Pinpoint the cell where the given text exists, returning its [X, Y] midpoint coordinate. 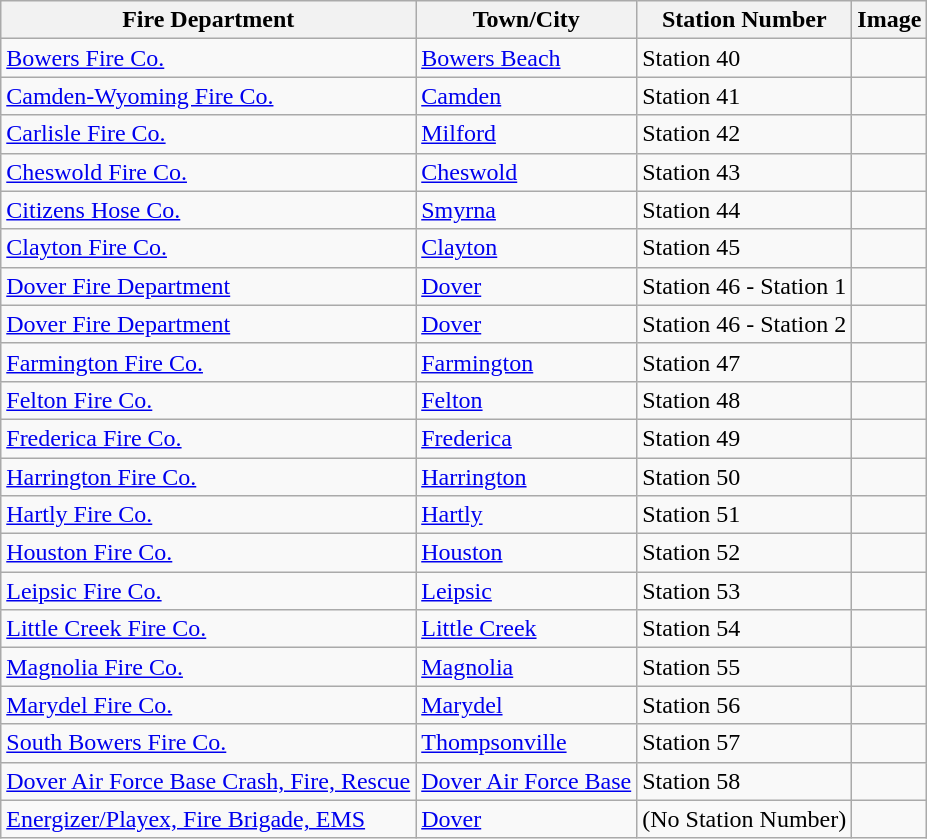
Station 45 [744, 248]
South Bowers Fire Co. [208, 743]
Hartly Fire Co. [208, 515]
Frederica Fire Co. [208, 438]
Station 52 [744, 553]
Station 54 [744, 629]
Little Creek [526, 629]
Station 49 [744, 438]
Station 46 - Station 1 [744, 286]
Station 48 [744, 400]
Farmington Fire Co. [208, 362]
Station 50 [744, 477]
Citizens Hose Co. [208, 210]
Dover Air Force Base Crash, Fire, Rescue [208, 781]
Frederica [526, 438]
Station 44 [744, 210]
Milford [526, 134]
Station 41 [744, 96]
Thompsonville [526, 743]
Station 43 [744, 172]
Farmington [526, 362]
Station 42 [744, 134]
Leipsic Fire Co. [208, 591]
Cheswold Fire Co. [208, 172]
Harrington [526, 477]
Harrington Fire Co. [208, 477]
Station 53 [744, 591]
Bowers Fire Co. [208, 58]
Camden-Wyoming Fire Co. [208, 96]
Station 55 [744, 667]
Clayton [526, 248]
Station 46 - Station 2 [744, 324]
(No Station Number) [744, 819]
Leipsic [526, 591]
Fire Department [208, 20]
Clayton Fire Co. [208, 248]
Houston [526, 553]
Magnolia Fire Co. [208, 667]
Carlisle Fire Co. [208, 134]
Bowers Beach [526, 58]
Station 56 [744, 705]
Smyrna [526, 210]
Station 57 [744, 743]
Hartly [526, 515]
Marydel [526, 705]
Little Creek Fire Co. [208, 629]
Station 40 [744, 58]
Felton [526, 400]
Felton Fire Co. [208, 400]
Station 47 [744, 362]
Magnolia [526, 667]
Town/City [526, 20]
Cheswold [526, 172]
Station Number [744, 20]
Camden [526, 96]
Station 58 [744, 781]
Station 51 [744, 515]
Image [890, 20]
Energizer/Playex, Fire Brigade, EMS [208, 819]
Dover Air Force Base [526, 781]
Houston Fire Co. [208, 553]
Marydel Fire Co. [208, 705]
